Locate the cell with the specified text and output its [X, Y] center coordinate. 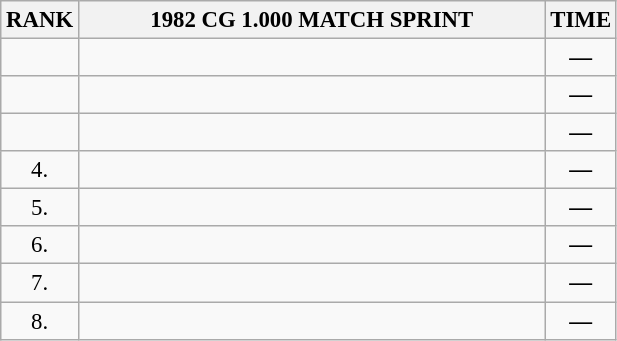
7. [40, 283]
4. [40, 170]
5. [40, 208]
RANK [40, 20]
1982 CG 1.000 MATCH SPRINT [312, 20]
6. [40, 245]
TIME [580, 20]
8. [40, 321]
